For the text-containing cell, return its midpoint in [X, Y] coordinate format. 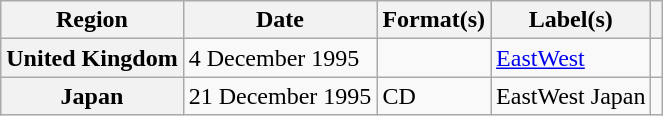
21 December 1995 [280, 96]
Format(s) [434, 20]
Japan [92, 96]
Label(s) [571, 20]
United Kingdom [92, 58]
Region [92, 20]
EastWest Japan [571, 96]
CD [434, 96]
Date [280, 20]
EastWest [571, 58]
4 December 1995 [280, 58]
